For the text-containing cell, return its midpoint in (X, Y) coordinate format. 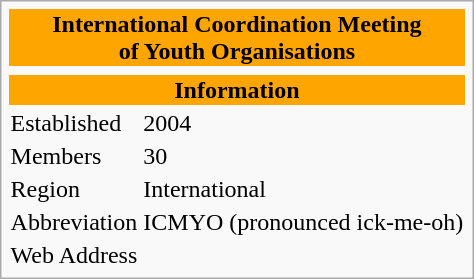
ICMYO (pronounced ick-me-oh) (304, 222)
30 (304, 156)
International (304, 189)
Members (74, 156)
Information (237, 90)
Region (74, 189)
Established (74, 123)
Web Address (74, 255)
Abbreviation (74, 222)
2004 (304, 123)
International Coordination Meeting of Youth Organisations (237, 38)
